Output the [X, Y] coordinate of the center of the cell containing the given text.  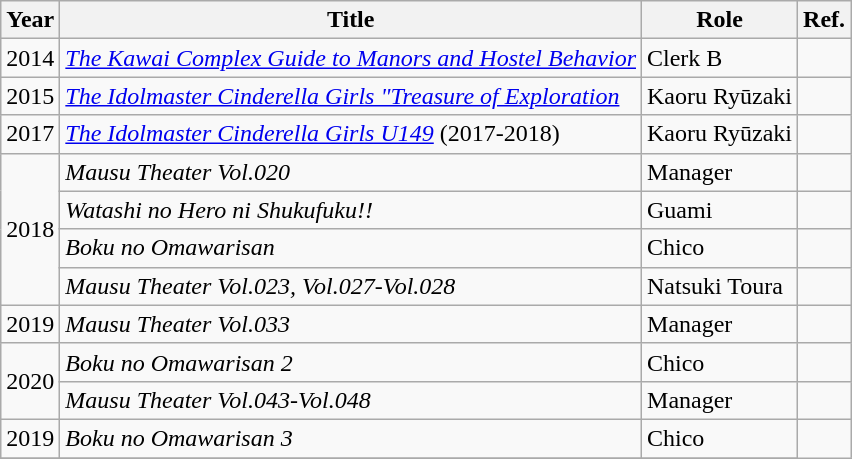
2018 [30, 229]
The Idolmaster Cinderella Girls "Treasure of Exploration [351, 96]
2017 [30, 134]
Mausu Theater Vol.023, Vol.027-Vol.028 [351, 286]
Guami [720, 210]
2015 [30, 96]
Boku no Omawarisan [351, 248]
Title [351, 20]
Natsuki Toura [720, 286]
Boku no Omawarisan 3 [351, 438]
Ref. [824, 20]
2014 [30, 58]
Watashi no Hero ni Shukufuku!! [351, 210]
Boku no Omawarisan 2 [351, 362]
The Kawai Complex Guide to Manors and Hostel Behavior [351, 58]
2020 [30, 381]
Mausu Theater Vol.043-Vol.048 [351, 400]
The Idolmaster Cinderella Girls U149 (2017-2018) [351, 134]
Year [30, 20]
Mausu Theater Vol.020 [351, 172]
Role [720, 20]
Mausu Theater Vol.033 [351, 324]
Clerk B [720, 58]
